Detect which cell encompasses the target text, then output its [X, Y] center coordinate. 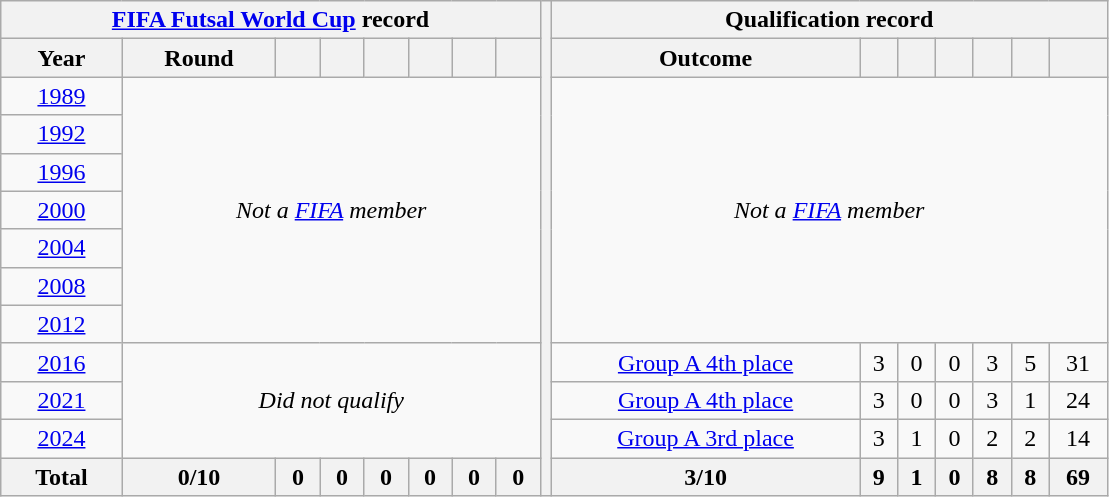
2024 [62, 438]
Round [199, 58]
2021 [62, 400]
Group A 3rd place [705, 438]
1989 [62, 96]
5 [1030, 362]
Qualification record [829, 20]
14 [1078, 438]
2008 [62, 286]
Outcome [705, 58]
31 [1078, 362]
2000 [62, 210]
2012 [62, 324]
0/10 [199, 477]
FIFA Futsal World Cup record [271, 20]
Year [62, 58]
Total [62, 477]
1992 [62, 134]
Did not qualify [331, 400]
1996 [62, 172]
3/10 [705, 477]
24 [1078, 400]
9 [879, 477]
69 [1078, 477]
2016 [62, 362]
2004 [62, 248]
